From the cell containing the given text, extract its center point as [x, y] coordinate. 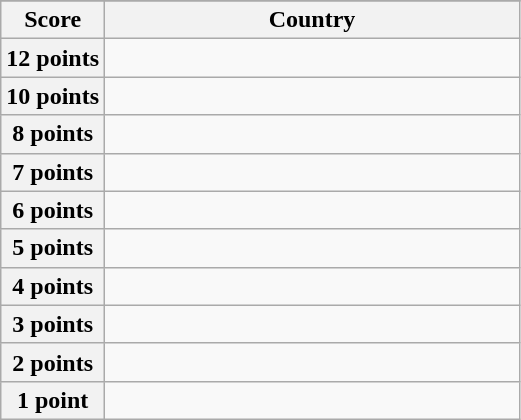
Score [53, 20]
5 points [53, 248]
2 points [53, 362]
3 points [53, 324]
4 points [53, 286]
8 points [53, 134]
7 points [53, 172]
Country [312, 20]
12 points [53, 58]
1 point [53, 400]
10 points [53, 96]
6 points [53, 210]
